Find where the given text appears and provide that cell's center as (x, y) coordinate. 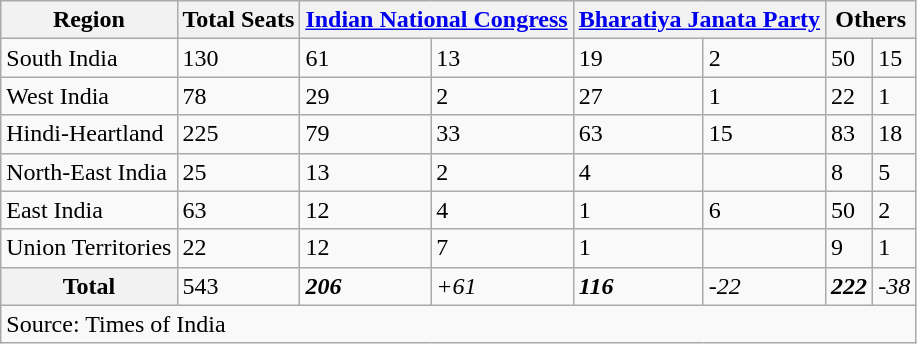
130 (238, 58)
Region (89, 20)
6 (764, 210)
83 (850, 134)
25 (238, 172)
+61 (502, 286)
Hindi-Heartland (89, 134)
222 (850, 286)
8 (850, 172)
225 (238, 134)
18 (894, 134)
206 (366, 286)
North-East India (89, 172)
79 (366, 134)
78 (238, 96)
Total Seats (238, 20)
9 (850, 248)
Source: Times of India (458, 324)
61 (366, 58)
19 (638, 58)
7 (502, 248)
27 (638, 96)
Indian National Congress (436, 20)
543 (238, 286)
Others (871, 20)
29 (366, 96)
-22 (764, 286)
5 (894, 172)
116 (638, 286)
East India (89, 210)
Total (89, 286)
33 (502, 134)
West India (89, 96)
-38 (894, 286)
Union Territories (89, 248)
Bharatiya Janata Party (699, 20)
South India (89, 58)
